Return the [X, Y] coordinate for the center point of the cell that contains the specified text.  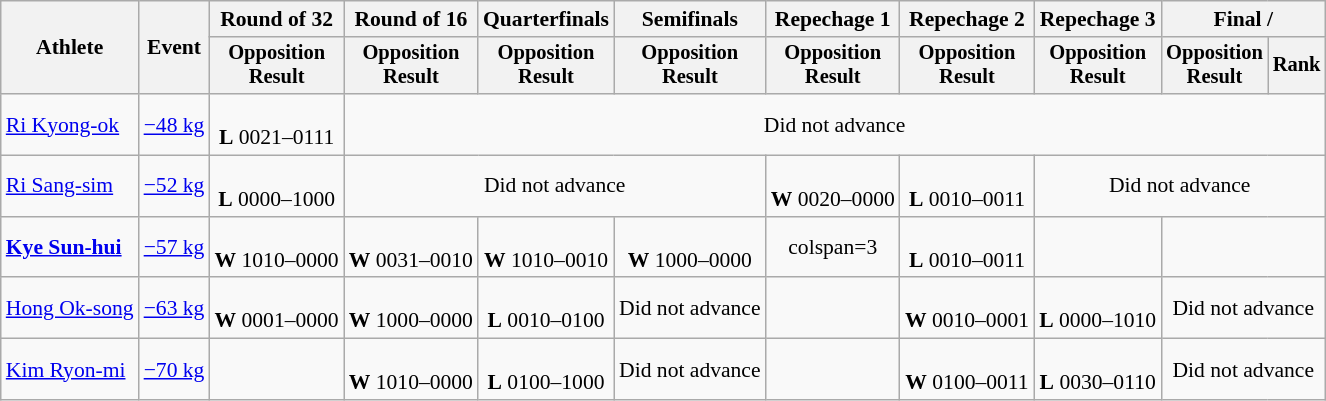
W 0020–0000 [833, 186]
W 0100–0011 [967, 370]
L 0000–1000 [276, 186]
W 0031–0010 [411, 248]
L 0030–0110 [1098, 370]
−52 kg [174, 186]
Hong Ok-song [70, 308]
Round of 16 [411, 19]
Repechage 3 [1098, 19]
L 0010–0100 [546, 308]
−63 kg [174, 308]
Final / [1243, 19]
Semifinals [690, 19]
Athlete [70, 48]
Kye Sun-hui [70, 248]
Quarterfinals [546, 19]
L 0100–1000 [546, 370]
Repechage 1 [833, 19]
Ri Sang-sim [70, 186]
−57 kg [174, 248]
Repechage 2 [967, 19]
−48 kg [174, 124]
Kim Ryon-mi [70, 370]
L 0021–0111 [276, 124]
colspan=3 [833, 248]
Rank [1297, 66]
W 1010–0010 [546, 248]
−70 kg [174, 370]
Event [174, 48]
Ri Kyong-ok [70, 124]
L 0000–1010 [1098, 308]
Round of 32 [276, 19]
W 0010–0001 [967, 308]
W 0001–0000 [276, 308]
